Determine the [X, Y] coordinate at the center of the cell enclosing the given text.  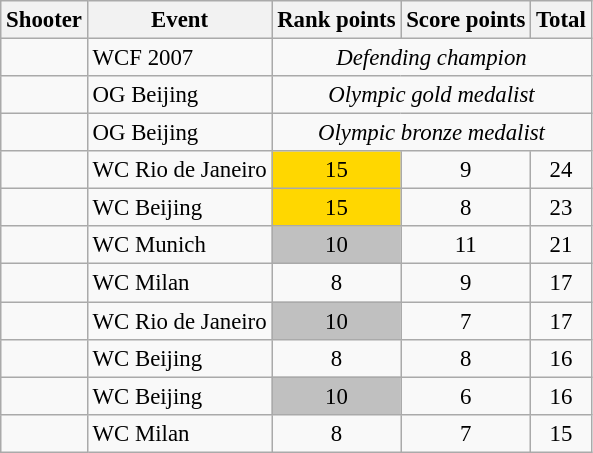
24 [561, 170]
Score points [466, 20]
Olympic bronze medalist [432, 133]
11 [466, 245]
6 [466, 396]
23 [561, 208]
WC Munich [180, 245]
Shooter [44, 20]
21 [561, 245]
Olympic gold medalist [432, 95]
Rank points [336, 20]
WCF 2007 [180, 58]
Event [180, 20]
Defending champion [432, 58]
Total [561, 20]
